Pinpoint the cell where the given text exists, returning its (x, y) midpoint coordinate. 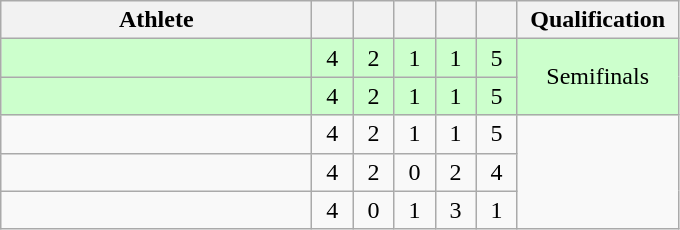
Qualification (598, 20)
3 (456, 210)
Semifinals (598, 77)
Athlete (156, 20)
